Extract the [X, Y] coordinate from the center of the cell holding the provided text.  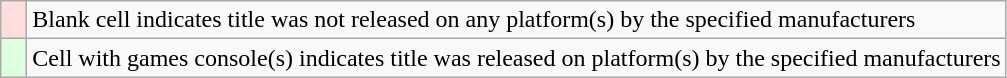
Blank cell indicates title was not released on any platform(s) by the specified manufacturers [516, 20]
Cell with games console(s) indicates title was released on platform(s) by the specified manufacturers [516, 58]
